For the text-containing cell, return its midpoint in (x, y) coordinate format. 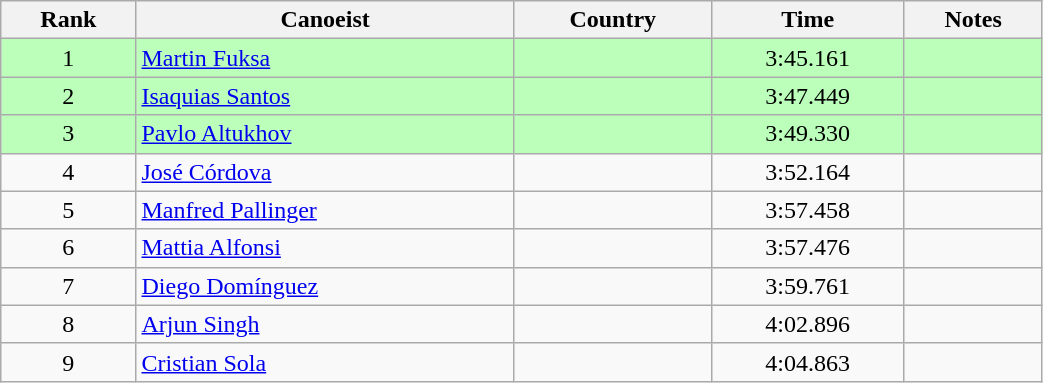
Time (808, 20)
2 (68, 96)
4:02.896 (808, 324)
Isaquias Santos (325, 96)
3 (68, 134)
Notes (973, 20)
Country (612, 20)
José Córdova (325, 172)
Arjun Singh (325, 324)
3:49.330 (808, 134)
1 (68, 58)
3:57.476 (808, 248)
9 (68, 362)
7 (68, 286)
3:59.761 (808, 286)
3:52.164 (808, 172)
Diego Domínguez (325, 286)
4:04.863 (808, 362)
4 (68, 172)
5 (68, 210)
Mattia Alfonsi (325, 248)
3:45.161 (808, 58)
6 (68, 248)
Pavlo Altukhov (325, 134)
3:47.449 (808, 96)
8 (68, 324)
Cristian Sola (325, 362)
Manfred Pallinger (325, 210)
Martin Fuksa (325, 58)
Canoeist (325, 20)
Rank (68, 20)
3:57.458 (808, 210)
